Extract the (x, y) coordinate from the center of the cell holding the provided text.  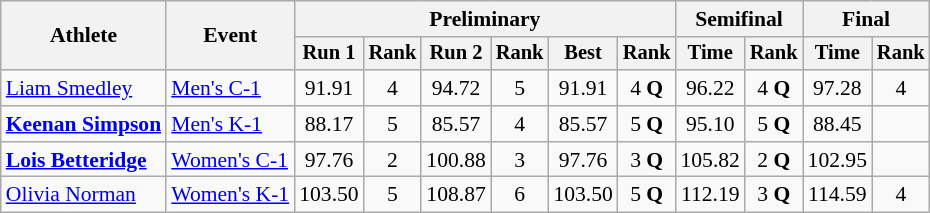
88.17 (328, 124)
Lois Betteridge (84, 160)
Final (866, 19)
Men's C-1 (230, 88)
Women's C-1 (230, 160)
Event (230, 36)
Liam Smedley (84, 88)
94.72 (456, 88)
Run 2 (456, 54)
88.45 (838, 124)
112.19 (710, 195)
Olivia Norman (84, 195)
Men's K-1 (230, 124)
100.88 (456, 160)
Keenan Simpson (84, 124)
3 (520, 160)
96.22 (710, 88)
108.87 (456, 195)
114.59 (838, 195)
Run 1 (328, 54)
Preliminary (484, 19)
Best (582, 54)
2 Q (774, 160)
2 (393, 160)
97.28 (838, 88)
6 (520, 195)
Semifinal (738, 19)
105.82 (710, 160)
95.10 (710, 124)
Women's K-1 (230, 195)
102.95 (838, 160)
Athlete (84, 36)
